Identify which cell holds the provided text, then report its [X, Y] central coordinate. 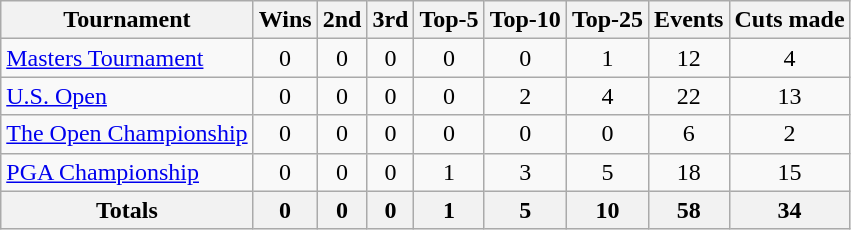
Top-10 [525, 20]
Top-5 [449, 20]
Wins [285, 20]
Cuts made [790, 20]
58 [689, 210]
6 [689, 134]
15 [790, 172]
18 [689, 172]
PGA Championship [127, 172]
Events [689, 20]
12 [689, 58]
10 [607, 210]
22 [689, 96]
The Open Championship [127, 134]
U.S. Open [127, 96]
2nd [342, 20]
Top-25 [607, 20]
Tournament [127, 20]
Masters Tournament [127, 58]
34 [790, 210]
3rd [390, 20]
3 [525, 172]
13 [790, 96]
Totals [127, 210]
